Return the [X, Y] coordinate for the center point of the cell that contains the specified text.  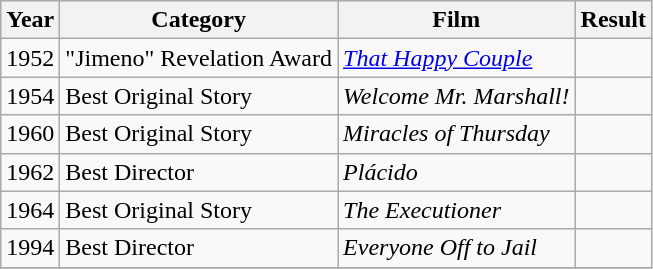
1962 [30, 172]
Film [456, 20]
Year [30, 20]
1994 [30, 248]
1960 [30, 134]
"Jimeno" Revelation Award [199, 58]
Welcome Mr. Marshall! [456, 96]
The Executioner [456, 210]
That Happy Couple [456, 58]
Category [199, 20]
Plácido [456, 172]
Everyone Off to Jail [456, 248]
1954 [30, 96]
Result [613, 20]
1964 [30, 210]
Miracles of Thursday [456, 134]
1952 [30, 58]
